Return the [X, Y] coordinate for the center point of the cell that contains the specified text.  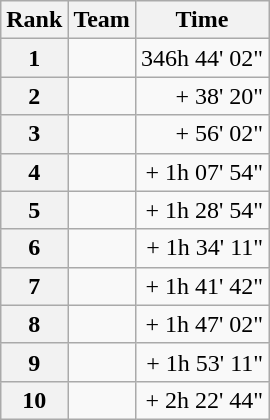
+ 1h 47' 02" [202, 324]
4 [34, 172]
+ 1h 07' 54" [202, 172]
Team [102, 20]
7 [34, 286]
9 [34, 362]
Time [202, 20]
+ 38' 20" [202, 96]
346h 44' 02" [202, 58]
5 [34, 210]
+ 1h 41' 42" [202, 286]
1 [34, 58]
Rank [34, 20]
8 [34, 324]
+ 56' 02" [202, 134]
+ 1h 28' 54" [202, 210]
+ 1h 53' 11" [202, 362]
+ 2h 22' 44" [202, 400]
2 [34, 96]
+ 1h 34' 11" [202, 248]
3 [34, 134]
6 [34, 248]
10 [34, 400]
